Output the [x, y] coordinate of the center of the cell containing the given text.  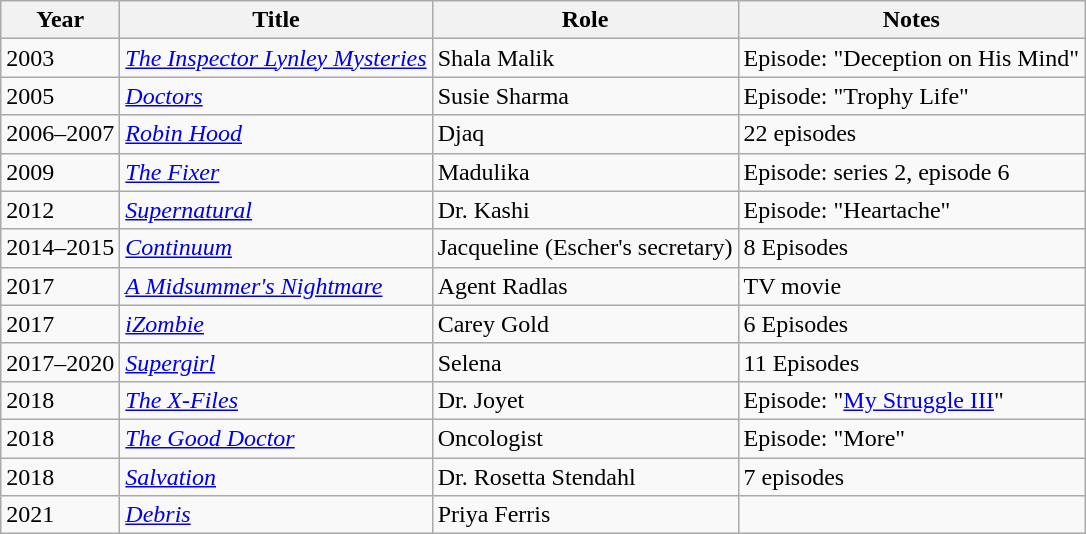
iZombie [276, 324]
Episode: "Heartache" [912, 210]
Carey Gold [585, 324]
Supergirl [276, 362]
Dr. Kashi [585, 210]
2005 [60, 96]
Dr. Joyet [585, 400]
2003 [60, 58]
Jacqueline (Escher's secretary) [585, 248]
Notes [912, 20]
Episode: "My Struggle III" [912, 400]
2006–2007 [60, 134]
Shala Malik [585, 58]
Selena [585, 362]
2009 [60, 172]
2014–2015 [60, 248]
Robin Hood [276, 134]
2012 [60, 210]
Oncologist [585, 438]
TV movie [912, 286]
Episode: "Trophy Life" [912, 96]
Djaq [585, 134]
2021 [60, 515]
Title [276, 20]
6 Episodes [912, 324]
The Good Doctor [276, 438]
Susie Sharma [585, 96]
Dr. Rosetta Stendahl [585, 477]
Doctors [276, 96]
2017–2020 [60, 362]
22 episodes [912, 134]
8 Episodes [912, 248]
Agent Radlas [585, 286]
Episode: series 2, episode 6 [912, 172]
Supernatural [276, 210]
Debris [276, 515]
Priya Ferris [585, 515]
Episode: "More" [912, 438]
Year [60, 20]
Continuum [276, 248]
The Fixer [276, 172]
The X-Files [276, 400]
A Midsummer's Nightmare [276, 286]
11 Episodes [912, 362]
7 episodes [912, 477]
Salvation [276, 477]
Episode: "Deception on His Mind" [912, 58]
Role [585, 20]
Madulika [585, 172]
The Inspector Lynley Mysteries [276, 58]
